Return (X, Y) of the center of cell containing provided text 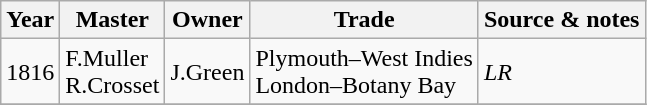
Trade (364, 20)
J.Green (208, 72)
F.MullerR.Crosset (112, 72)
Source & notes (562, 20)
LR (562, 72)
1816 (30, 72)
Year (30, 20)
Plymouth–West IndiesLondon–Botany Bay (364, 72)
Owner (208, 20)
Master (112, 20)
